Capture the cell that displays the provided text and extract its (X, Y) central coordinate. 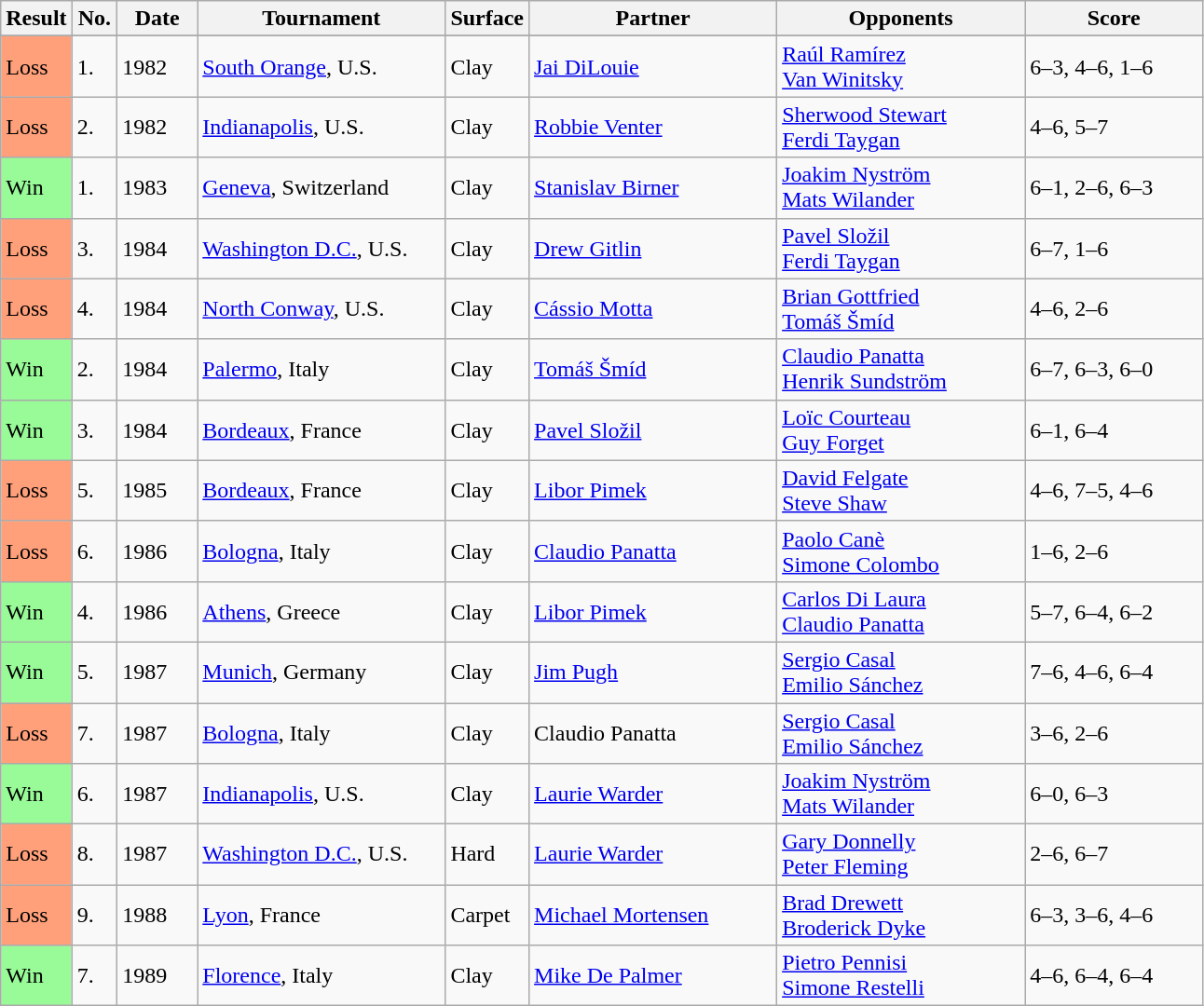
Carpet (487, 915)
4–6, 7–5, 4–6 (1115, 490)
Gary Donnelly Peter Fleming (901, 855)
David Felgate Steve Shaw (901, 490)
Pietro Pennisi Simone Restelli (901, 976)
South Orange, U.S. (322, 67)
Hard (487, 855)
Opponents (901, 19)
Partner (653, 19)
Stanislav Birner (653, 188)
Paolo Canè Simone Colombo (901, 551)
Loïc Courteau Guy Forget (901, 430)
Pavel Složil (653, 430)
Geneva, Switzerland (322, 188)
6–3, 4–6, 1–6 (1115, 67)
Claudio Panatta Henrik Sundström (901, 369)
4–6, 6–4, 6–4 (1115, 976)
Sherwood Stewart Ferdi Taygan (901, 127)
2–6, 6–7 (1115, 855)
Carlos Di Laura Claudio Panatta (901, 611)
4–6, 5–7 (1115, 127)
Tomáš Šmíd (653, 369)
6–1, 2–6, 6–3 (1115, 188)
Jim Pugh (653, 673)
Score (1115, 19)
Cássio Motta (653, 309)
1–6, 2–6 (1115, 551)
1983 (157, 188)
6–3, 3–6, 4–6 (1115, 915)
6–1, 6–4 (1115, 430)
Brad Drewett Broderick Dyke (901, 915)
1989 (157, 976)
6–7, 6–3, 6–0 (1115, 369)
Raúl Ramírez Van Winitsky (901, 67)
Palermo, Italy (322, 369)
5–7, 6–4, 6–2 (1115, 611)
No. (95, 19)
9. (95, 915)
Munich, Germany (322, 673)
Tournament (322, 19)
1988 (157, 915)
Mike De Palmer (653, 976)
Pavel Složil Ferdi Taygan (901, 248)
Brian Gottfried Tomáš Šmíd (901, 309)
Date (157, 19)
Drew Gitlin (653, 248)
Florence, Italy (322, 976)
Robbie Venter (653, 127)
8. (95, 855)
North Conway, U.S. (322, 309)
Athens, Greece (322, 611)
Jai DiLouie (653, 67)
6–0, 6–3 (1115, 794)
Michael Mortensen (653, 915)
7–6, 4–6, 6–4 (1115, 673)
3–6, 2–6 (1115, 732)
6–7, 1–6 (1115, 248)
1985 (157, 490)
Lyon, France (322, 915)
Result (36, 19)
Surface (487, 19)
4–6, 2–6 (1115, 309)
